Identify which cell holds the provided text, then report its (X, Y) central coordinate. 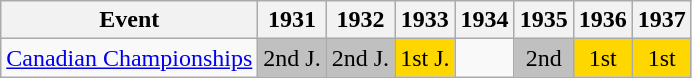
Canadian Championships (130, 58)
2nd (544, 58)
1935 (544, 20)
1934 (484, 20)
1st J. (425, 58)
Event (130, 20)
1932 (360, 20)
1936 (602, 20)
1931 (292, 20)
1937 (662, 20)
1933 (425, 20)
